For the text-containing cell, return its midpoint in [X, Y] coordinate format. 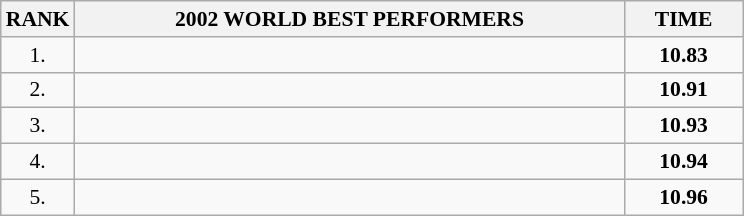
2. [38, 90]
10.83 [684, 55]
10.93 [684, 126]
2002 WORLD BEST PERFORMERS [349, 19]
10.94 [684, 162]
10.91 [684, 90]
3. [38, 126]
TIME [684, 19]
1. [38, 55]
4. [38, 162]
10.96 [684, 197]
RANK [38, 19]
5. [38, 197]
